Determine the (X, Y) coordinate at the center of the cell enclosing the given text.  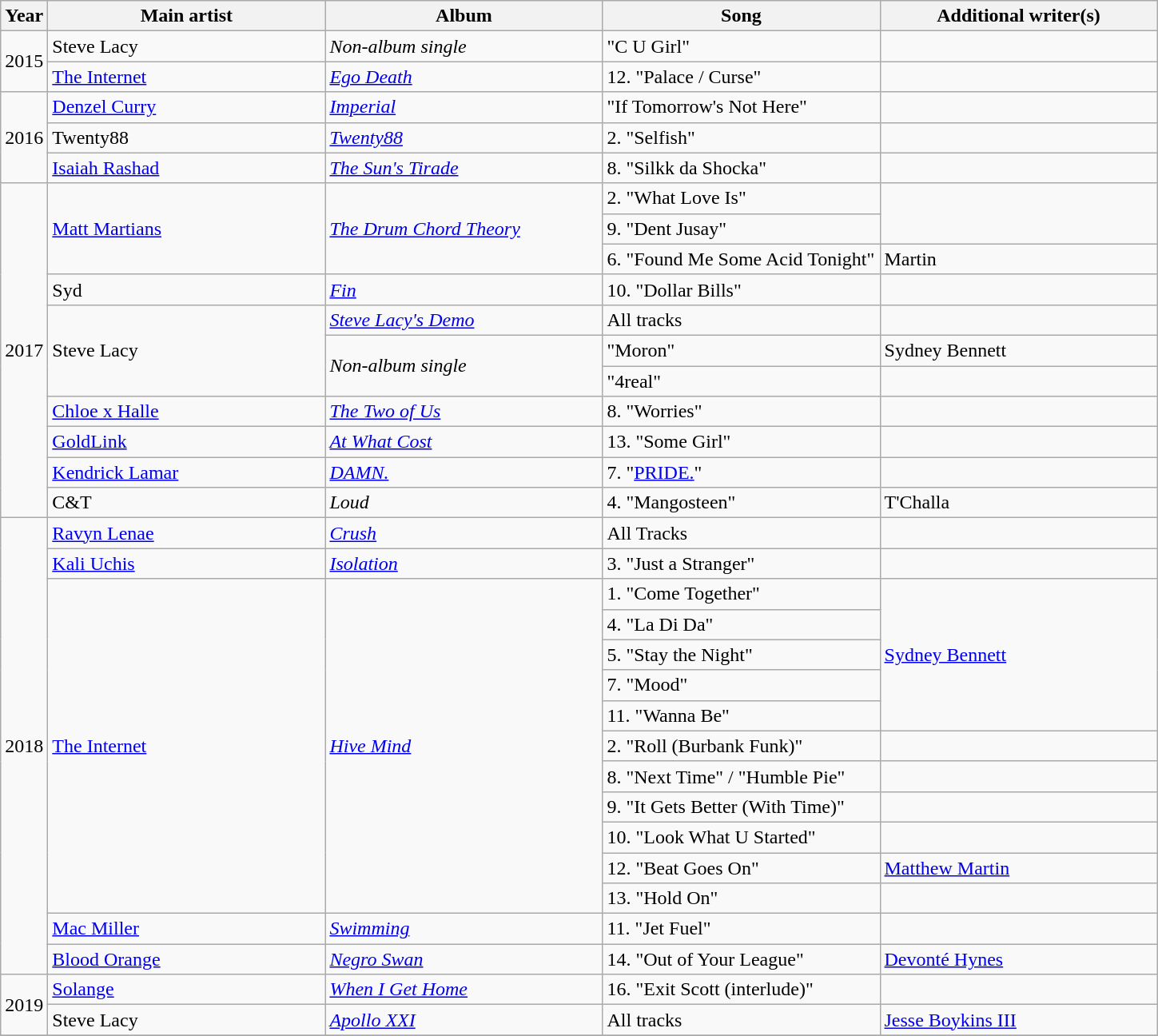
11. "Jet Fuel" (742, 929)
Main artist (187, 16)
13. "Hold On" (742, 899)
The Two of Us (464, 412)
8. "Worries" (742, 412)
Additional writer(s) (1018, 16)
Year (24, 16)
Kendrick Lamar (187, 472)
Ego Death (464, 77)
Steve Lacy's Demo (464, 320)
Isolation (464, 564)
Matt Martians (187, 229)
2018 (24, 747)
"Moron" (742, 350)
Crush (464, 533)
3. "Just a Stranger" (742, 564)
At What Cost (464, 442)
6. "Found Me Some Acid Tonight" (742, 259)
"4real" (742, 381)
7. "PRIDE." (742, 472)
Syd (187, 289)
Chloe x Halle (187, 412)
Kali Uchis (187, 564)
Denzel Curry (187, 107)
Jesse Boykins III (1018, 1020)
8. "Silkk da Shocka" (742, 168)
5. "Stay the Night" (742, 655)
Imperial (464, 107)
2019 (24, 1005)
Apollo XXI (464, 1020)
12. "Beat Goes On" (742, 867)
4. "Mangosteen" (742, 503)
Solange (187, 990)
16. "Exit Scott (interlude)" (742, 990)
10. "Dollar Bills" (742, 289)
Ravyn Lenae (187, 533)
Martin (1018, 259)
2. "What Love Is" (742, 198)
Swimming (464, 929)
Blood Orange (187, 959)
C&T (187, 503)
Song (742, 16)
All Tracks (742, 533)
13. "Some Girl" (742, 442)
Isaiah Rashad (187, 168)
"If Tomorrow's Not Here" (742, 107)
2. "Roll (Burbank Funk)" (742, 746)
2017 (24, 350)
DAMN. (464, 472)
11. "Wanna Be" (742, 715)
8. "Next Time" / "Humble Pie" (742, 776)
Devonté Hynes (1018, 959)
When I Get Home (464, 990)
2015 (24, 62)
Album (464, 16)
10. "Look What U Started" (742, 837)
4. "La Di Da" (742, 624)
Negro Swan (464, 959)
Fin (464, 289)
7. "Mood" (742, 685)
Loud (464, 503)
9. "Dent Jusay" (742, 229)
Mac Miller (187, 929)
2016 (24, 137)
12. "Palace / Curse" (742, 77)
1. "Come Together" (742, 594)
2. "Selfish" (742, 137)
The Drum Chord Theory (464, 229)
Matthew Martin (1018, 867)
The Sun's Tirade (464, 168)
9. "It Gets Better (With Time)" (742, 807)
Hive Mind (464, 747)
"C U Girl" (742, 46)
GoldLink (187, 442)
14. "Out of Your League" (742, 959)
T'Challa (1018, 503)
